Identify which cell holds the provided text, then report its (X, Y) central coordinate. 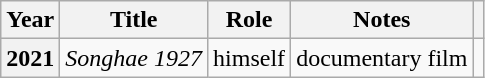
Role (250, 20)
Title (134, 20)
2021 (30, 58)
himself (250, 58)
Notes (382, 20)
Year (30, 20)
documentary film (382, 58)
Songhae 1927 (134, 58)
